Extract the [x, y] coordinate from the center of the cell holding the provided text.  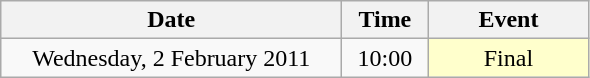
Final [508, 58]
Date [172, 20]
10:00 [385, 58]
Wednesday, 2 February 2011 [172, 58]
Event [508, 20]
Time [385, 20]
